Return the [x, y] coordinate for the center point of the cell that contains the specified text.  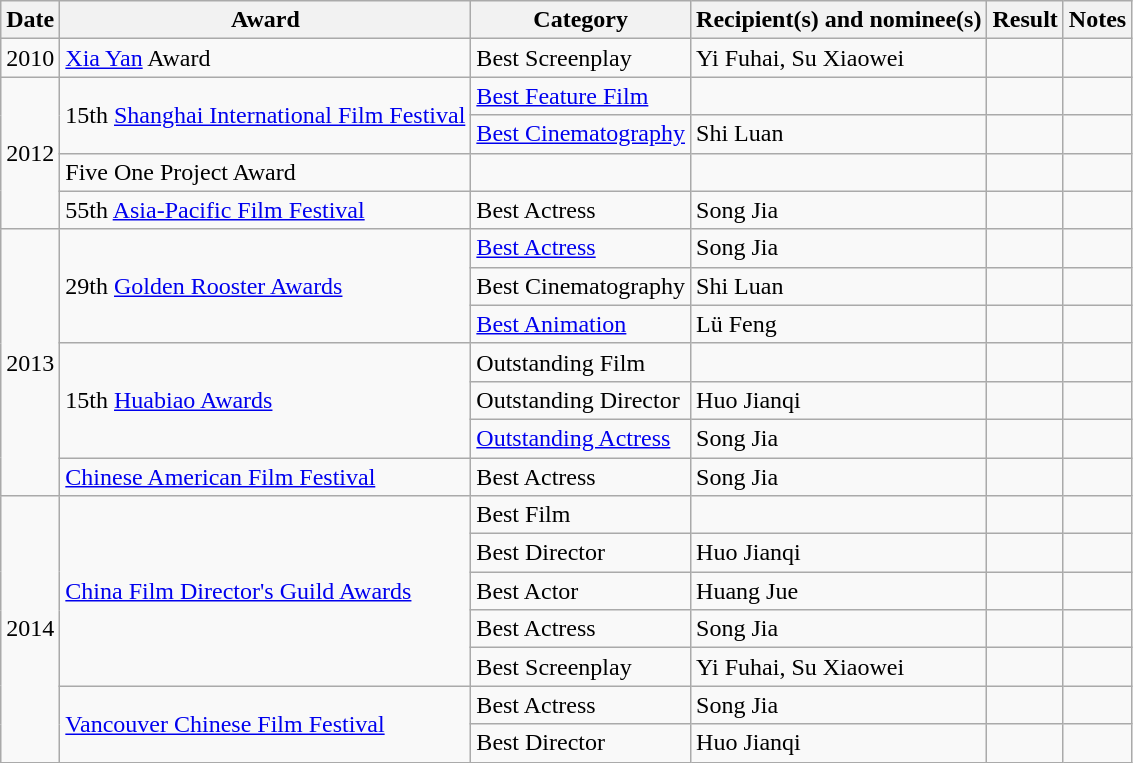
Chinese American Film Festival [266, 477]
2010 [30, 58]
Date [30, 20]
Outstanding Actress [581, 438]
Recipient(s) and nominee(s) [839, 20]
Outstanding Film [581, 362]
2014 [30, 629]
Result [1025, 20]
15th Huabiao Awards [266, 400]
Best Actor [581, 591]
Category [581, 20]
29th Golden Rooster Awards [266, 286]
China Film Director's Guild Awards [266, 591]
Best Feature Film [581, 96]
Vancouver Chinese Film Festival [266, 724]
Lü Feng [839, 324]
Best Animation [581, 324]
Outstanding Director [581, 400]
Notes [1097, 20]
Award [266, 20]
55th Asia-Pacific Film Festival [266, 210]
15th Shanghai International Film Festival [266, 115]
2012 [30, 153]
Five One Project Award [266, 172]
2013 [30, 362]
Xia Yan Award [266, 58]
Best Film [581, 515]
Huang Jue [839, 591]
